Detect which cell encompasses the target text, then output its [x, y] center coordinate. 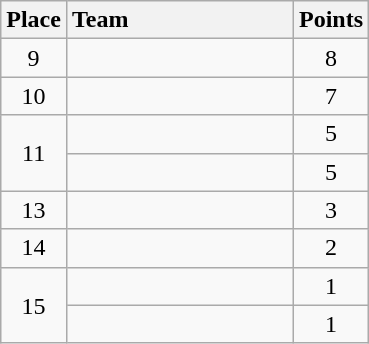
Points [332, 20]
15 [34, 305]
Place [34, 20]
9 [34, 58]
Team [180, 20]
11 [34, 153]
8 [332, 58]
2 [332, 248]
3 [332, 210]
10 [34, 96]
14 [34, 248]
7 [332, 96]
13 [34, 210]
